Pinpoint the cell where the given text exists, returning its (x, y) midpoint coordinate. 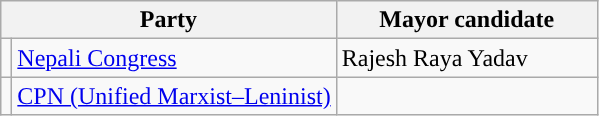
CPN (Unified Marxist–Leninist) (174, 96)
Rajesh Raya Yadav (466, 58)
Party (168, 20)
Mayor candidate (466, 20)
Nepali Congress (174, 58)
